Scan for the cell matching the given text and deliver its [x, y] coordinate at center. 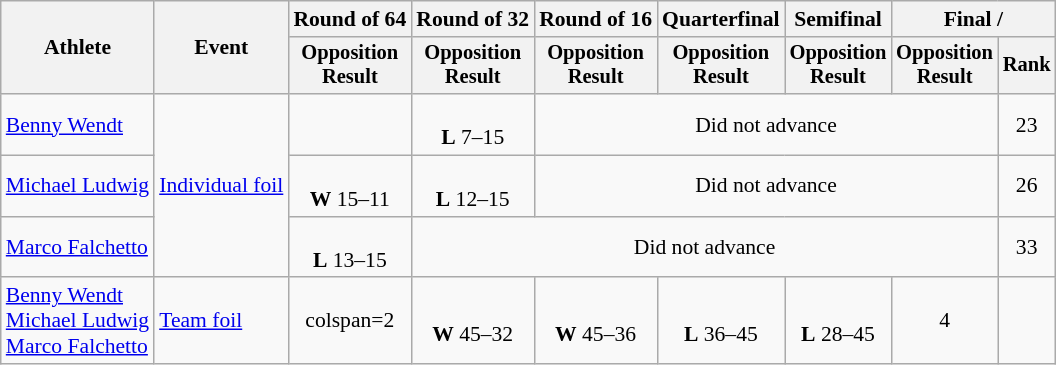
L 36–45 [721, 322]
W 15–11 [350, 186]
Round of 16 [596, 19]
L 12–15 [472, 186]
Round of 64 [350, 19]
colspan=2 [350, 322]
Michael Ludwig [78, 186]
L 7–15 [472, 124]
Benny Wendt [78, 124]
Rank [1027, 66]
33 [1027, 248]
Quarterfinal [721, 19]
26 [1027, 186]
Benny WendtMichael LudwigMarco Falchetto [78, 322]
Team foil [221, 322]
Final / [973, 19]
Round of 32 [472, 19]
W 45–32 [472, 322]
Event [221, 48]
Athlete [78, 48]
Individual foil [221, 186]
4 [944, 322]
Marco Falchetto [78, 248]
W 45–36 [596, 322]
23 [1027, 124]
Semifinal [838, 19]
L 28–45 [838, 322]
L 13–15 [350, 248]
